Search for the cell housing the specified text and yield its [x, y] center coordinate. 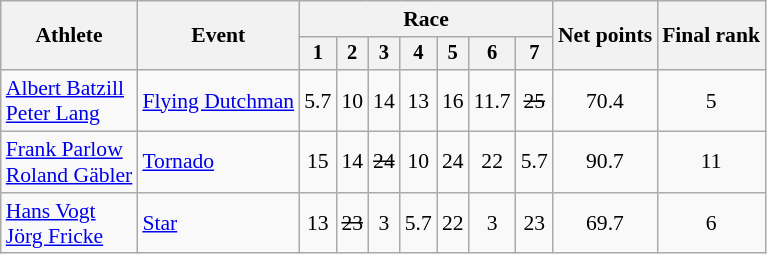
Albert BatzillPeter Lang [70, 100]
Frank ParlowRoland Gäbler [70, 162]
25 [534, 100]
15 [318, 162]
Race [426, 19]
Final rank [711, 36]
Event [218, 36]
Star [218, 224]
2 [352, 54]
Hans VogtJörg Fricke [70, 224]
Tornado [218, 162]
1 [318, 54]
69.7 [605, 224]
16 [453, 100]
7 [534, 54]
11.7 [492, 100]
Net points [605, 36]
70.4 [605, 100]
Flying Dutchman [218, 100]
4 [418, 54]
90.7 [605, 162]
Athlete [70, 36]
11 [711, 162]
